Pinpoint the cell where the given text exists, returning its (x, y) midpoint coordinate. 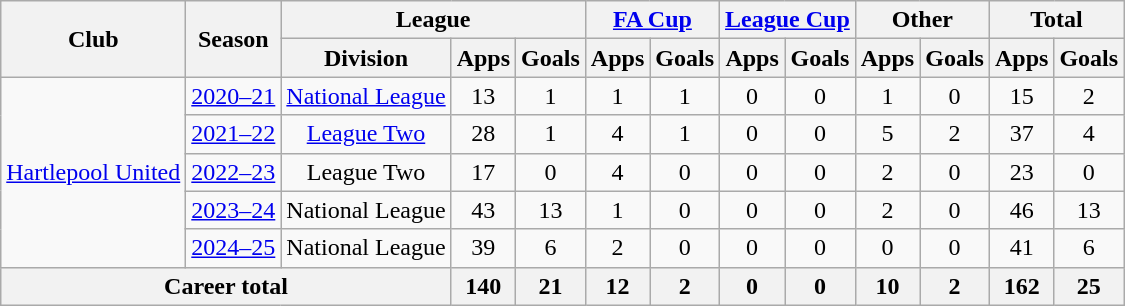
Hartlepool United (94, 172)
25 (1089, 286)
23 (1021, 172)
140 (483, 286)
46 (1021, 210)
2021–22 (234, 134)
43 (483, 210)
Other (922, 20)
2024–25 (234, 248)
28 (483, 134)
FA Cup (652, 20)
Season (234, 39)
21 (551, 286)
Career total (226, 286)
Total (1056, 20)
41 (1021, 248)
37 (1021, 134)
5 (887, 134)
39 (483, 248)
12 (617, 286)
2023–24 (234, 210)
10 (887, 286)
Division (366, 58)
15 (1021, 96)
League (433, 20)
League Cup (788, 20)
17 (483, 172)
2022–23 (234, 172)
2020–21 (234, 96)
Club (94, 39)
162 (1021, 286)
